For the text-containing cell, return its midpoint in (x, y) coordinate format. 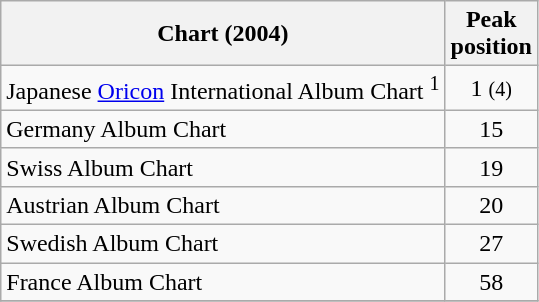
19 (491, 167)
Chart (2004) (223, 34)
Germany Album Chart (223, 129)
58 (491, 282)
France Album Chart (223, 282)
Swedish Album Chart (223, 244)
15 (491, 129)
27 (491, 244)
20 (491, 205)
1 (4) (491, 88)
Peakposition (491, 34)
Japanese Oricon International Album Chart 1 (223, 88)
Swiss Album Chart (223, 167)
Austrian Album Chart (223, 205)
